Pinpoint the cell where the given text exists, returning its [X, Y] midpoint coordinate. 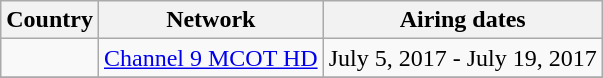
Network [210, 20]
July 5, 2017 - July 19, 2017 [462, 58]
Country [50, 20]
Airing dates [462, 20]
Channel 9 MCOT HD [210, 58]
